Extract the [X, Y] coordinate from the center of the cell holding the provided text.  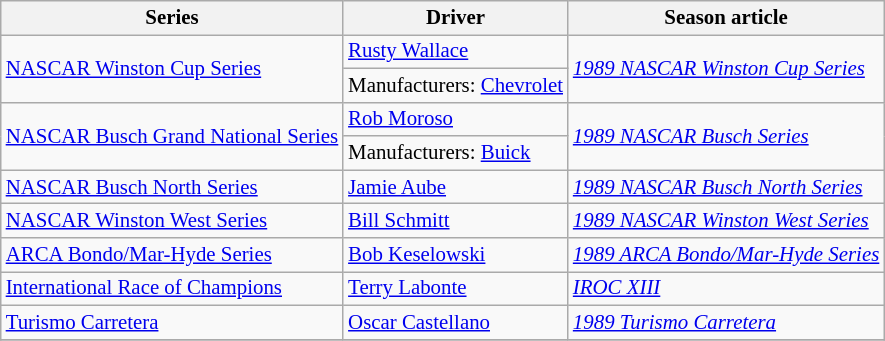
1989 NASCAR Winston Cup Series [726, 68]
NASCAR Busch North Series [172, 187]
Turismo Carretera [172, 322]
Manufacturers: Buick [456, 153]
1989 NASCAR Winston West Series [726, 221]
ARCA Bondo/Mar-Hyde Series [172, 255]
Terry Labonte [456, 288]
Season article [726, 18]
1989 NASCAR Busch Series [726, 136]
1989 ARCA Bondo/Mar-Hyde Series [726, 255]
Manufacturers: Chevrolet [456, 85]
Jamie Aube [456, 187]
IROC XIII [726, 288]
Rob Moroso [456, 119]
Series [172, 18]
International Race of Champions [172, 288]
Oscar Castellano [456, 322]
NASCAR Winston Cup Series [172, 68]
NASCAR Busch Grand National Series [172, 136]
Driver [456, 18]
NASCAR Winston West Series [172, 221]
Rusty Wallace [456, 51]
1989 Turismo Carretera [726, 322]
Bob Keselowski [456, 255]
Bill Schmitt [456, 221]
1989 NASCAR Busch North Series [726, 187]
